Pinpoint the cell where the given text exists, returning its [x, y] midpoint coordinate. 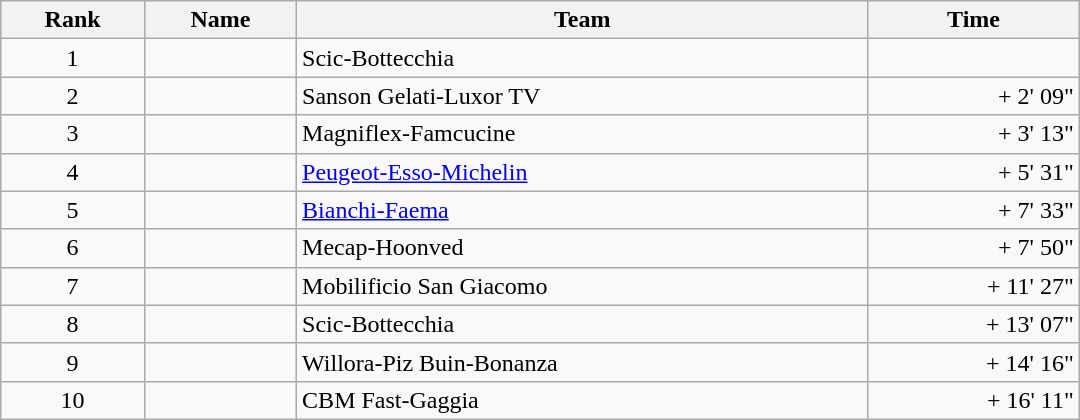
8 [73, 324]
+ 14' 16" [974, 362]
Name [220, 20]
+ 7' 50" [974, 248]
+ 5' 31" [974, 172]
Mobilificio San Giacomo [582, 286]
CBM Fast-Gaggia [582, 400]
Bianchi-Faema [582, 210]
+ 3' 13" [974, 134]
7 [73, 286]
Team [582, 20]
1 [73, 58]
6 [73, 248]
2 [73, 96]
Mecap-Hoonved [582, 248]
+ 16' 11" [974, 400]
Sanson Gelati-Luxor TV [582, 96]
Peugeot-Esso-Michelin [582, 172]
9 [73, 362]
Willora-Piz Buin-Bonanza [582, 362]
Magniflex-Famcucine [582, 134]
Time [974, 20]
+ 2' 09" [974, 96]
10 [73, 400]
+ 7' 33" [974, 210]
3 [73, 134]
+ 11' 27" [974, 286]
4 [73, 172]
Rank [73, 20]
+ 13' 07" [974, 324]
5 [73, 210]
